Locate the cell with the specified text and output its [X, Y] center coordinate. 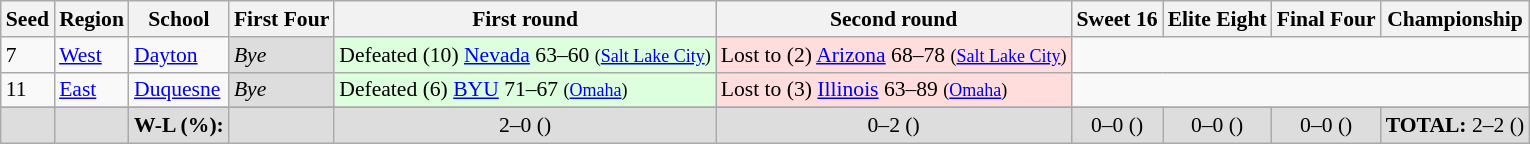
Region [92, 19]
Defeated (6) BYU 71–67 (Omaha) [524, 90]
First round [524, 19]
First Four [282, 19]
West [92, 55]
Duquesne [179, 90]
Final Four [1326, 19]
2–0 () [524, 126]
W-L (%): [179, 126]
Lost to (3) Illinois 63–89 (Omaha) [894, 90]
Elite Eight [1218, 19]
Seed [28, 19]
0–2 () [894, 126]
Defeated (10) Nevada 63–60 (Salt Lake City) [524, 55]
Dayton [179, 55]
East [92, 90]
School [179, 19]
11 [28, 90]
Second round [894, 19]
Lost to (2) Arizona 68–78 (Salt Lake City) [894, 55]
TOTAL: 2–2 () [1455, 126]
Sweet 16 [1118, 19]
7 [28, 55]
Championship [1455, 19]
